Extract the [x, y] coordinate from the center of the cell holding the provided text.  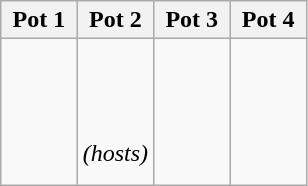
(hosts) [115, 112]
Pot 2 [115, 20]
Pot 1 [39, 20]
Pot 3 [192, 20]
Pot 4 [268, 20]
